Provide the [x, y] coordinate of the cell's center where the given text is located.  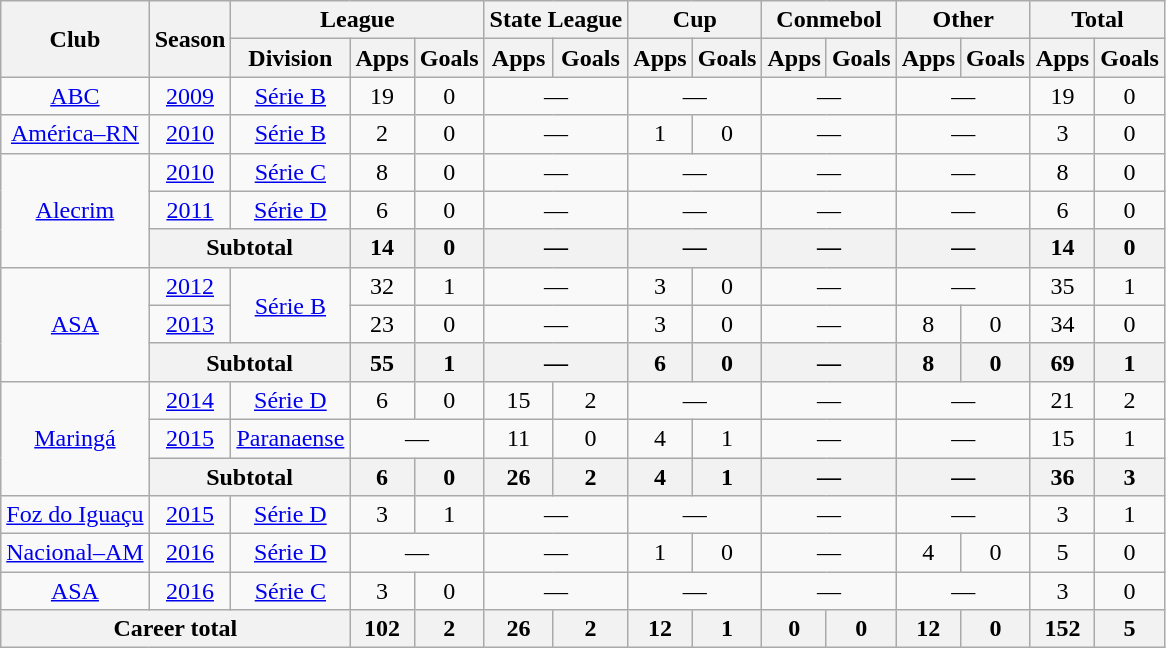
35 [1062, 286]
2009 [190, 96]
69 [1062, 362]
Nacional–AM [75, 553]
Division [290, 58]
Other [963, 20]
55 [382, 362]
League [358, 20]
Foz do Iguaçu [75, 515]
21 [1062, 400]
Season [190, 39]
2014 [190, 400]
State League [556, 20]
Career total [176, 629]
Total [1097, 20]
Maringá [75, 438]
Cup [695, 20]
Club [75, 39]
36 [1062, 477]
23 [382, 324]
América–RN [75, 134]
ABC [75, 96]
Conmebol [829, 20]
11 [518, 438]
2013 [190, 324]
32 [382, 286]
34 [1062, 324]
2011 [190, 210]
Paranaense [290, 438]
102 [382, 629]
Alecrim [75, 210]
152 [1062, 629]
2012 [190, 286]
